Find where the given text appears and provide that cell's center as (X, Y) coordinate. 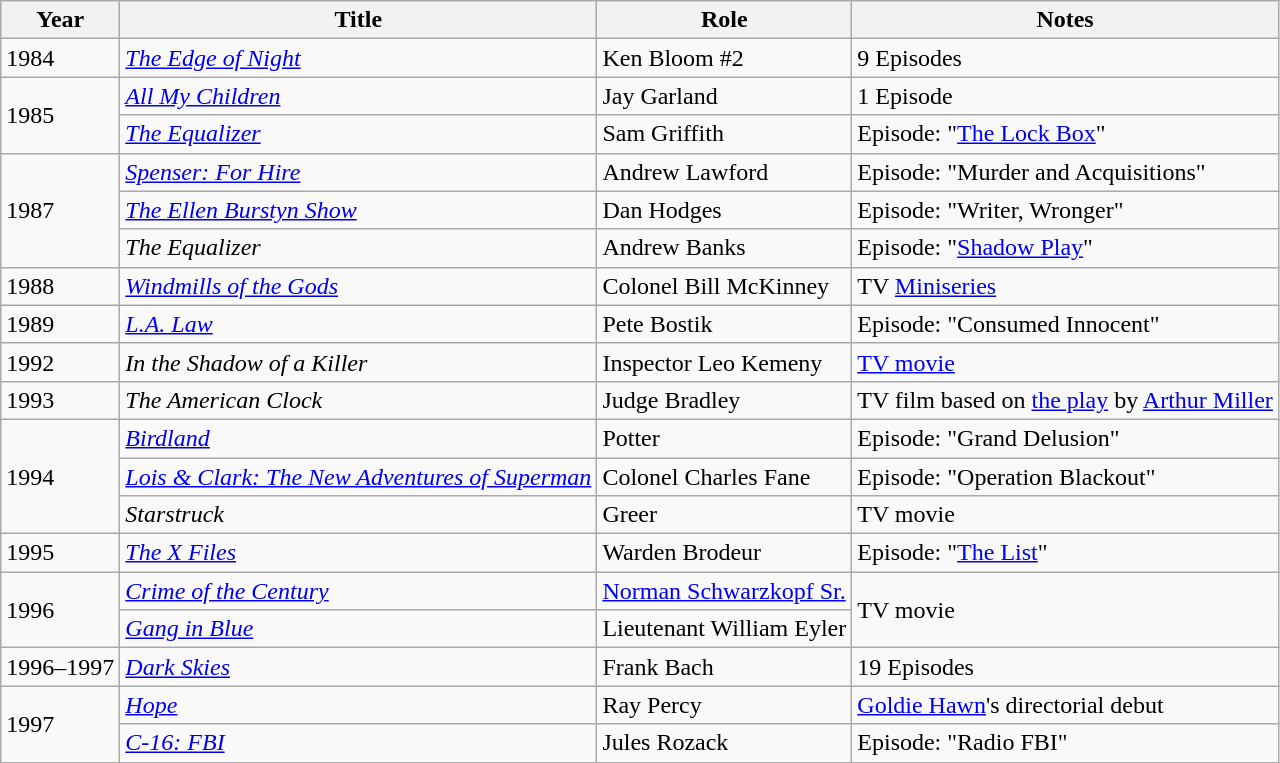
1985 (60, 115)
Episode: "Murder and Acquisitions" (1066, 172)
The American Clock (358, 400)
Dan Hodges (724, 210)
Lieutenant William Eyler (724, 629)
Episode: "Radio FBI" (1066, 743)
Lois & Clark: The New Adventures of Superman (358, 477)
Episode: "The List" (1066, 553)
1984 (60, 58)
Greer (724, 515)
Episode: "Grand Delusion" (1066, 438)
Colonel Bill McKinney (724, 286)
Goldie Hawn's directorial debut (1066, 705)
1989 (60, 324)
Ken Bloom #2 (724, 58)
Ray Percy (724, 705)
1996–1997 (60, 667)
Title (358, 20)
Norman Schwarzkopf Sr. (724, 591)
The X Files (358, 553)
1992 (60, 362)
All My Children (358, 96)
9 Episodes (1066, 58)
1995 (60, 553)
Spenser: For Hire (358, 172)
Crime of the Century (358, 591)
L.A. Law (358, 324)
Frank Bach (724, 667)
Warden Brodeur (724, 553)
Judge Bradley (724, 400)
Episode: "Shadow Play" (1066, 248)
Andrew Banks (724, 248)
1993 (60, 400)
Dark Skies (358, 667)
Pete Bostik (724, 324)
Role (724, 20)
The Ellen Burstyn Show (358, 210)
19 Episodes (1066, 667)
Jules Rozack (724, 743)
1994 (60, 476)
Episode: "Consumed Innocent" (1066, 324)
Potter (724, 438)
Birdland (358, 438)
Andrew Lawford (724, 172)
In the Shadow of a Killer (358, 362)
Gang in Blue (358, 629)
Windmills of the Gods (358, 286)
The Edge of Night (358, 58)
TV film based on the play by Arthur Miller (1066, 400)
TV Miniseries (1066, 286)
1 Episode (1066, 96)
Episode: "The Lock Box" (1066, 134)
Sam Griffith (724, 134)
Starstruck (358, 515)
Year (60, 20)
Colonel Charles Fane (724, 477)
Episode: "Writer, Wronger" (1066, 210)
1987 (60, 210)
C-16: FBI (358, 743)
Jay Garland (724, 96)
1997 (60, 724)
1996 (60, 610)
Hope (358, 705)
1988 (60, 286)
Notes (1066, 20)
Inspector Leo Kemeny (724, 362)
Episode: "Operation Blackout" (1066, 477)
